Output the (X, Y) coordinate of the center of the cell containing the given text.  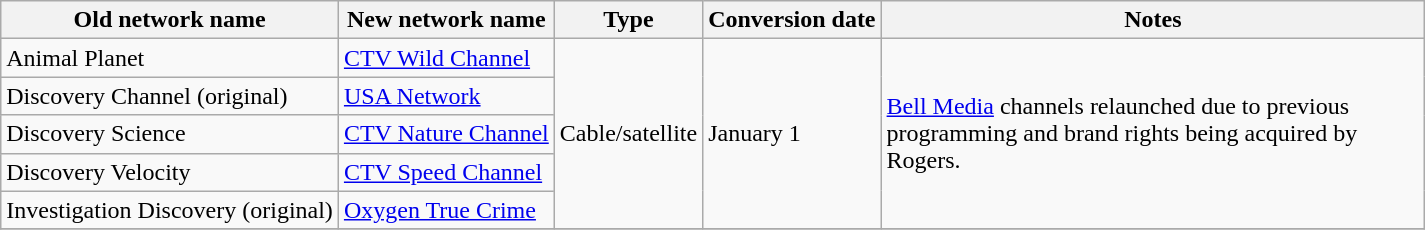
CTV Nature Channel (446, 134)
New network name (446, 20)
Old network name (170, 20)
Conversion date (792, 20)
Animal Planet (170, 58)
CTV Speed Channel (446, 172)
Discovery Velocity (170, 172)
Discovery Channel (original) (170, 96)
USA Network (446, 96)
Notes (1153, 20)
Type (628, 20)
Oxygen True Crime (446, 210)
Cable/satellite (628, 134)
January 1 (792, 134)
Investigation Discovery (original) (170, 210)
Discovery Science (170, 134)
CTV Wild Channel (446, 58)
Bell Media channels relaunched due to previous programming and brand rights being acquired by Rogers. (1153, 134)
